Scan for the cell matching the given text and deliver its (X, Y) coordinate at center. 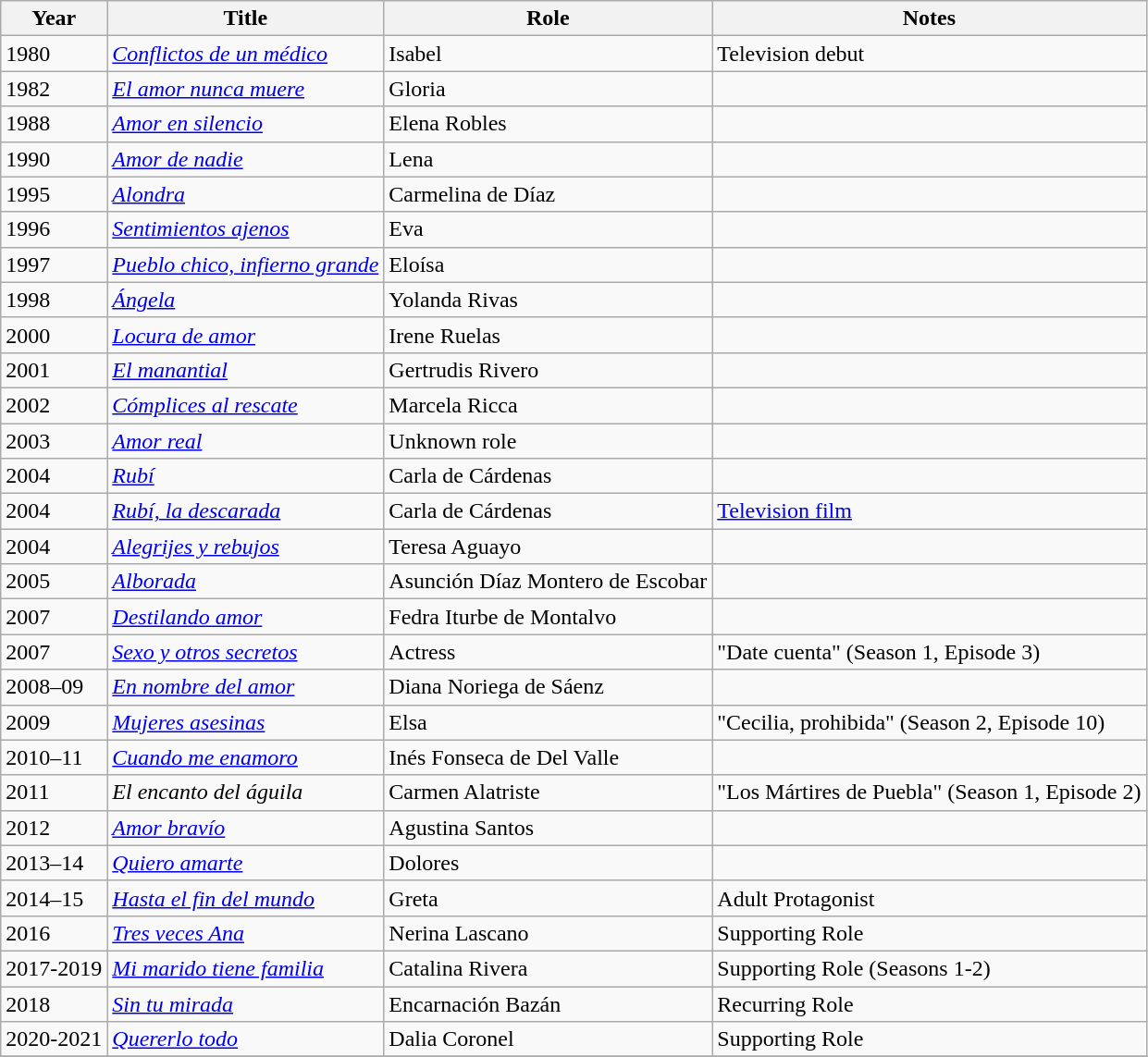
Alborada (246, 582)
"Date cuenta" (Season 1, Episode 3) (929, 652)
Eloísa (548, 264)
Amor en silencio (246, 124)
1988 (54, 124)
Pueblo chico, infierno grande (246, 264)
2011 (54, 793)
2017-2019 (54, 968)
Asunción Díaz Montero de Escobar (548, 582)
2002 (54, 405)
2016 (54, 933)
Adult Protagonist (929, 898)
Agustina Santos (548, 828)
"Los Mártires de Puebla" (Season 1, Episode 2) (929, 793)
2008–09 (54, 687)
2010–11 (54, 757)
Role (548, 18)
2001 (54, 370)
Hasta el fin del mundo (246, 898)
2012 (54, 828)
Supporting Role (Seasons 1-2) (929, 968)
Marcela Ricca (548, 405)
Mujeres asesinas (246, 722)
Amor real (246, 441)
Conflictos de un médico (246, 54)
2013–14 (54, 863)
Destilando amor (246, 617)
2000 (54, 335)
"Cecilia, prohibida" (Season 2, Episode 10) (929, 722)
Quererlo todo (246, 1039)
Dolores (548, 863)
En nombre del amor (246, 687)
Irene Ruelas (548, 335)
Yolanda Rivas (548, 300)
Sexo y otros secretos (246, 652)
Year (54, 18)
Television debut (929, 54)
1995 (54, 194)
2005 (54, 582)
Inés Fonseca de Del Valle (548, 757)
Recurring Role (929, 1003)
Gertrudis Rivero (548, 370)
1997 (54, 264)
Encarnación Bazán (548, 1003)
Alondra (246, 194)
Carmelina de Díaz (548, 194)
Elsa (548, 722)
1996 (54, 229)
Sin tu mirada (246, 1003)
1998 (54, 300)
Cuando me enamoro (246, 757)
El manantial (246, 370)
2018 (54, 1003)
Elena Robles (548, 124)
Ángela (246, 300)
Television film (929, 511)
Catalina Rivera (548, 968)
Teresa Aguayo (548, 547)
Quiero amarte (246, 863)
1982 (54, 89)
Actress (548, 652)
1980 (54, 54)
Nerina Lascano (548, 933)
2014–15 (54, 898)
2003 (54, 441)
Notes (929, 18)
2009 (54, 722)
Unknown role (548, 441)
Amor de nadie (246, 159)
1990 (54, 159)
Dalia Coronel (548, 1039)
Fedra Iturbe de Montalvo (548, 617)
Mi marido tiene familia (246, 968)
Alegrijes y rebujos (246, 547)
Title (246, 18)
Tres veces Ana (246, 933)
Eva (548, 229)
Greta (548, 898)
Rubí (246, 476)
Isabel (548, 54)
Diana Noriega de Sáenz (548, 687)
Cómplices al rescate (246, 405)
Sentimientos ajenos (246, 229)
2020-2021 (54, 1039)
Carmen Alatriste (548, 793)
El amor nunca muere (246, 89)
Lena (548, 159)
Locura de amor (246, 335)
Amor bravío (246, 828)
Gloria (548, 89)
El encanto del águila (246, 793)
Rubí, la descarada (246, 511)
